Locate the cell with the specified text and output its [x, y] center coordinate. 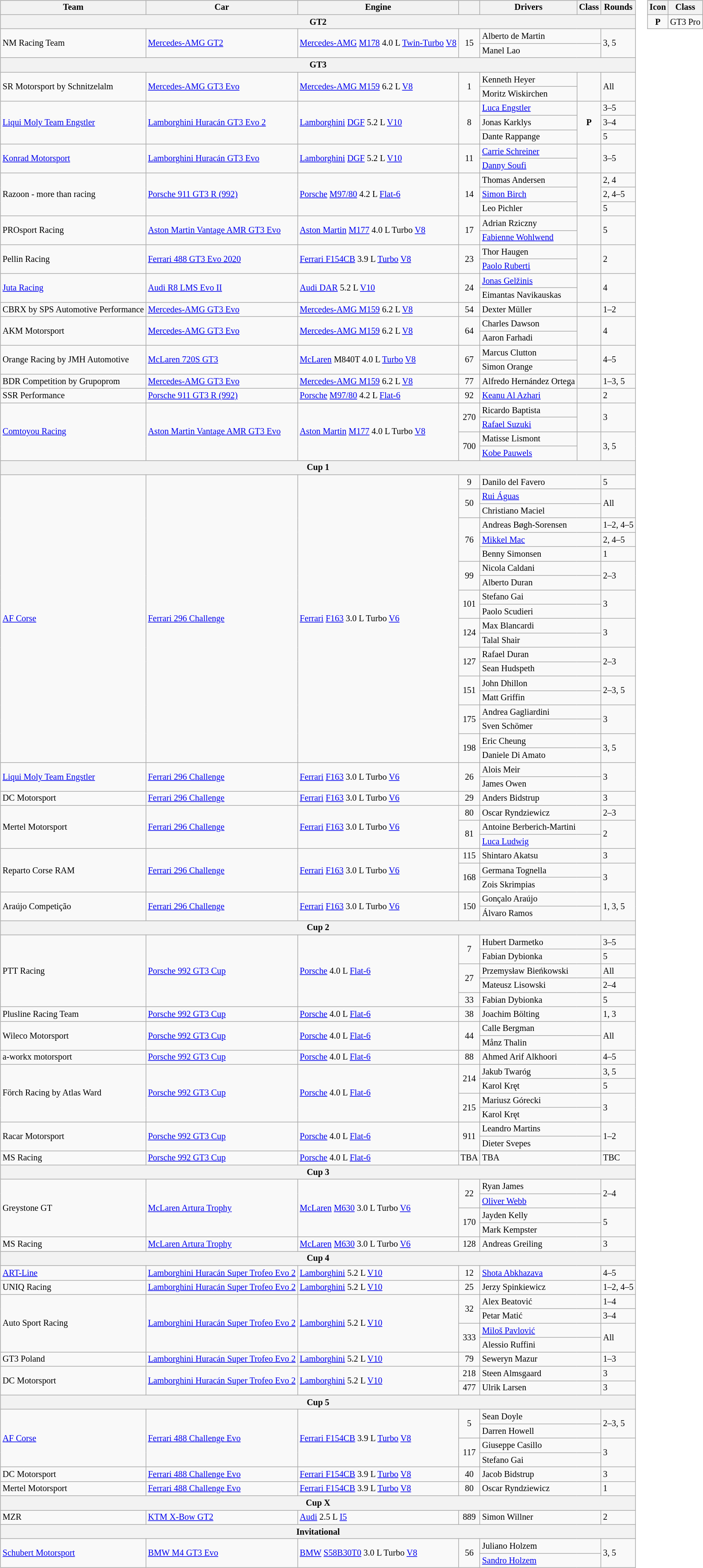
Charles Dawson [529, 324]
Andrea Gagliardini [541, 712]
Álvaro Ramos [541, 913]
McLaren 720S GT3 [222, 360]
Juliano Holzem [541, 1546]
Reparto Corse RAM [73, 870]
50 [469, 503]
Auto Sport Racing [73, 1324]
Jakub Twaróg [541, 1072]
Wileco Motorsport [73, 1036]
CBRX by SPS Automotive Performance [73, 309]
PROsport Racing [73, 230]
James Owen [541, 784]
Ryan James [541, 1186]
MZR [73, 1518]
Jonas Gelžinis [529, 281]
117 [469, 1453]
BDR Competition by Grupoprom [73, 382]
Seweryn Mazur [541, 1359]
Plusline Racing Team [73, 1014]
Greystone GT [73, 1208]
Audi 2.5 L I5 [378, 1518]
Comtoyou Racing [73, 432]
77 [469, 382]
Gonçalo Araújo [541, 899]
McLaren M840T 4.0 L Turbo V8 [378, 360]
Leo Pichler [529, 209]
33 [469, 1000]
14 [469, 195]
NM Racing Team [73, 44]
Calle Bergman [541, 1028]
17 [469, 230]
Talal Shair [541, 640]
Przemysław Bieńkowski [541, 971]
Rounds [618, 8]
Daniele Di Amato [541, 755]
67 [469, 360]
27 [469, 978]
22 [469, 1194]
Månz Thalin [541, 1043]
32 [469, 1309]
Mateusz Lisowski [541, 985]
Audi R8 LMS Evo II [222, 288]
Sven Schömer [541, 726]
Alberto de Martin [541, 36]
Alois Meir [541, 769]
Sean Hudspeth [541, 669]
a-workx motorsport [73, 1057]
Germana Tognella [541, 870]
Kobe Pauwels [529, 453]
Shintaro Akatsu [541, 856]
Paolo Scudieri [541, 611]
Steen Almsgaard [541, 1374]
Jacob Bidstrup [541, 1474]
SR Motorsport by Schnitzelalm [73, 86]
124 [469, 633]
Keanu Al Azhari [529, 396]
BMW S58B30T0 3.0 L Turbo V8 [378, 1553]
8 [469, 122]
AKM Motorsport [73, 331]
56 [469, 1553]
333 [469, 1337]
Ferrari 488 GT3 Evo 2020 [222, 259]
214 [469, 1078]
GT2 [318, 22]
1–4 [618, 1302]
Mark Kempster [541, 1230]
Invitational [318, 1532]
Dante Rappange [529, 137]
Alberto Duran [541, 583]
Sandro Holzem [541, 1561]
Leandro Martins [541, 1129]
Rafael Suzuki [529, 425]
GT3 Poland [73, 1359]
170 [469, 1223]
79 [469, 1359]
889 [469, 1518]
TBC [618, 1158]
Danilo del Favero [541, 482]
Kenneth Heyer [529, 79]
218 [469, 1374]
Schubert Motorsport [73, 1553]
Moritz Wiskirchen [529, 94]
Andreas Greiling [541, 1244]
54 [469, 309]
Lamborghini Huracán GT3 Evo [222, 158]
270 [469, 417]
Anders Bidstrup [541, 799]
64 [469, 331]
ART-Line [73, 1273]
Shota Abkhazava [541, 1273]
Konrad Motorsport [73, 158]
Drivers [529, 8]
Sean Doyle [541, 1417]
Razoon - more than racing [73, 195]
Racar Motorsport [73, 1136]
Petar Matić [541, 1316]
Luca Ludwig [541, 842]
44 [469, 1036]
Antoine Berberich-Martini [541, 827]
700 [469, 446]
Adrian Rziczny [529, 223]
127 [469, 661]
Alfredo Hernández Ortega [529, 382]
Car [222, 8]
Simon Birch [529, 194]
Luca Engstler [529, 108]
Cup 5 [318, 1402]
Marcus Clutton [529, 352]
GT3 Pro [685, 22]
38 [469, 1014]
Mikkel Mac [541, 540]
Orange Racing by JMH Automotive [73, 360]
Oliver Webb [541, 1201]
John Dhillon [541, 683]
Cup 1 [318, 468]
Pellin Racing [73, 259]
23 [469, 259]
Lamborghini Huracán GT3 Evo 2 [222, 122]
Rui Águas [541, 496]
Cup 4 [318, 1259]
Jayden Kelly [541, 1216]
Paolo Ruberti [529, 266]
81 [469, 834]
101 [469, 604]
BMW M4 GT3 Evo [222, 1553]
Giuseppe Casillo [541, 1445]
12 [469, 1273]
Christiano Maciel [541, 511]
Team [73, 8]
215 [469, 1107]
76 [469, 539]
29 [469, 799]
Ahmed Arif Alkhoori [541, 1057]
Simon Willner [541, 1518]
11 [469, 158]
Benny Simonsen [541, 554]
Thor Haugen [529, 252]
477 [469, 1388]
Förch Racing by Atlas Ward [73, 1093]
Max Blancardi [541, 626]
Dieter Svepes [541, 1143]
Mariusz Górecki [541, 1101]
128 [469, 1244]
Miloš Pavlović [541, 1330]
KTM X-Bow GT2 [222, 1518]
Rafael Duran [541, 655]
92 [469, 396]
Hubert Darmetko [541, 942]
Engine [378, 8]
26 [469, 777]
Ulrik Larsen [541, 1388]
Ricardo Baptista [529, 410]
Mercedes-AMG M178 4.0 L Twin-Turbo V8 [378, 44]
UNIQ Racing [73, 1287]
40 [469, 1474]
Dexter Müller [529, 309]
24 [469, 288]
Araújo Competição [73, 906]
PTT Racing [73, 971]
175 [469, 719]
Cup 2 [318, 928]
Icon [658, 8]
Juta Racing [73, 288]
Eric Cheung [541, 741]
1, 3 [618, 1014]
168 [469, 878]
Fabienne Wohlwend [529, 238]
Jerzy Spinkiewicz [541, 1287]
Danny Soufi [529, 166]
115 [469, 856]
Manel Lao [541, 51]
198 [469, 748]
Mercedes-AMG GT2 [222, 44]
Audi DAR 5.2 L V10 [378, 288]
99 [469, 575]
Alessio Ruffini [541, 1345]
Nicola Caldani [541, 568]
7 [469, 949]
Simon Orange [529, 367]
Matt Griffin [541, 698]
Joachim Bölting [541, 1014]
Cup 3 [318, 1172]
Eimantas Navikauskas [529, 295]
Thomas Andersen [529, 180]
150 [469, 906]
25 [469, 1287]
Darren Howell [541, 1431]
15 [469, 44]
1–3, 5 [618, 382]
Carrie Schreiner [529, 151]
GT3 [318, 65]
Alex Beatović [541, 1302]
151 [469, 690]
2, 4 [618, 180]
SSR Performance [73, 396]
Aaron Farhadi [529, 338]
911 [469, 1136]
1–3 [618, 1359]
9 [469, 482]
Andreas Bøgh-Sorensen [541, 525]
1, 3, 5 [618, 906]
Cup X [318, 1503]
Matisse Lismont [529, 439]
Jonas Karklys [529, 123]
Zois Skrimpias [541, 885]
88 [469, 1057]
